Pinpoint the cell where the given text exists, returning its (X, Y) midpoint coordinate. 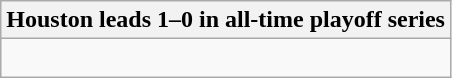
Houston leads 1–0 in all-time playoff series (226, 20)
